Capture the cell that displays the provided text and extract its [X, Y] central coordinate. 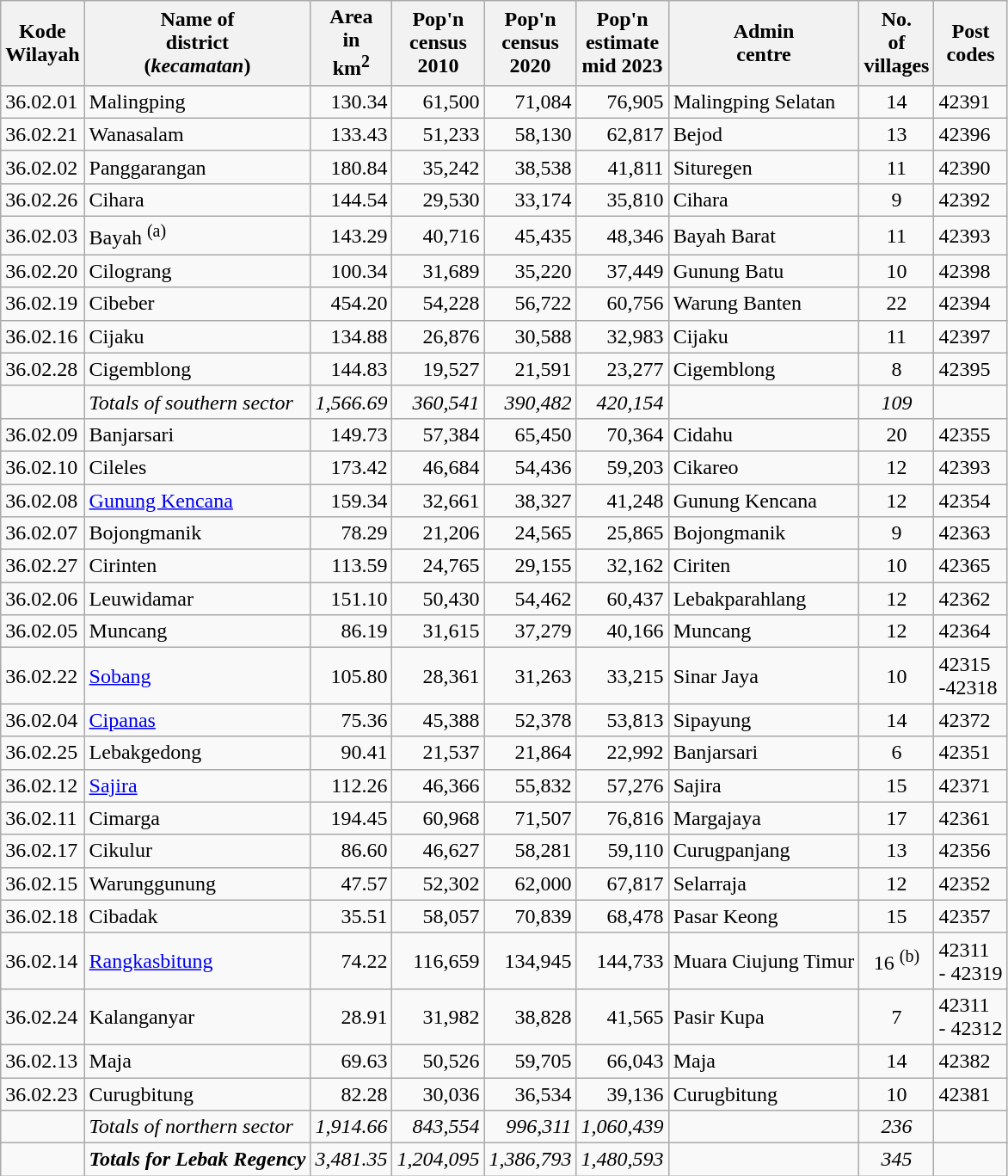
Selarraja [764, 884]
51,233 [439, 134]
Margajaya [764, 818]
Pop'ncensus2010 [439, 43]
1,204,095 [439, 1160]
1,480,593 [623, 1160]
Muara Ciujung Timur [764, 960]
46,366 [439, 785]
86.60 [351, 851]
45,435 [530, 236]
21,864 [530, 753]
38,538 [530, 167]
16 (b) [896, 960]
149.73 [351, 434]
41,811 [623, 167]
33,174 [530, 200]
Wanasalam [198, 134]
Curugpanjang [764, 851]
Sipayung [764, 720]
71,084 [530, 102]
36.02.04 [43, 720]
Cimarga [198, 818]
112.26 [351, 785]
194.45 [351, 818]
38,327 [530, 501]
42356 [970, 851]
60,968 [439, 818]
42394 [970, 304]
Cipanas [198, 720]
65,450 [530, 434]
Gunung Batu [764, 271]
58,057 [439, 916]
36.02.13 [43, 1061]
61,500 [439, 102]
42382 [970, 1061]
58,130 [530, 134]
42362 [970, 599]
42354 [970, 501]
Cikareo [764, 467]
Sinar Jaya [764, 676]
47.57 [351, 884]
Pasir Kupa [764, 1017]
54,436 [530, 467]
25,865 [623, 533]
36.02.08 [43, 501]
116,659 [439, 960]
996,311 [530, 1127]
26,876 [439, 336]
134,945 [530, 960]
36.02.14 [43, 960]
36.02.09 [43, 434]
86.19 [351, 631]
Kode Wilayah [43, 43]
Kalanganyar [198, 1017]
Lebakparahlang [764, 599]
36.02.17 [43, 851]
32,661 [439, 501]
21,591 [530, 369]
151.10 [351, 599]
Malingping Selatan [764, 102]
21,537 [439, 753]
36.02.05 [43, 631]
42355 [970, 434]
31,982 [439, 1017]
7 [896, 1017]
90.41 [351, 753]
Sobang [198, 676]
1,386,793 [530, 1160]
36.02.27 [43, 566]
36.02.28 [43, 369]
36.02.02 [43, 167]
Pop'ncensus2020 [530, 43]
36.02.20 [43, 271]
21,206 [439, 533]
70,364 [623, 434]
Name ofdistrict(kecamatan) [198, 43]
36.02.11 [43, 818]
57,276 [623, 785]
60,437 [623, 599]
36.02.19 [43, 304]
41,565 [623, 1017]
23,277 [623, 369]
36.02.26 [43, 200]
1,566.69 [351, 402]
42357 [970, 916]
32,983 [623, 336]
52,302 [439, 884]
42352 [970, 884]
31,263 [530, 676]
Totals of northern sector [198, 1127]
109 [896, 402]
180.84 [351, 167]
70,839 [530, 916]
29,530 [439, 200]
30,036 [439, 1094]
42397 [970, 336]
30,588 [530, 336]
3,481.35 [351, 1160]
420,154 [623, 402]
42365 [970, 566]
Cidahu [764, 434]
31,615 [439, 631]
68,478 [623, 916]
42392 [970, 200]
46,684 [439, 467]
42398 [970, 271]
42391 [970, 102]
No. ofvillages [896, 43]
42381 [970, 1094]
Bayah (a) [198, 236]
22,992 [623, 753]
36.02.07 [43, 533]
390,482 [530, 402]
24,765 [439, 566]
Cilograng [198, 271]
62,000 [530, 884]
Cibadak [198, 916]
6 [896, 753]
100.34 [351, 271]
Bayah Barat [764, 236]
42390 [970, 167]
59,705 [530, 1061]
Cirinten [198, 566]
37,449 [623, 271]
50,430 [439, 599]
36.02.15 [43, 884]
35,242 [439, 167]
52,378 [530, 720]
42351 [970, 753]
42363 [970, 533]
Lebakgedong [198, 753]
Pop'nestimatemid 2023 [623, 43]
32,162 [623, 566]
105.80 [351, 676]
159.34 [351, 501]
19,527 [439, 369]
67,817 [623, 884]
Admin centre [764, 43]
42311- 42319 [970, 960]
58,281 [530, 851]
1,914.66 [351, 1127]
36.02.23 [43, 1094]
36.02.22 [43, 676]
Postcodes [970, 43]
Cibeber [198, 304]
78.29 [351, 533]
42361 [970, 818]
Totals for Lebak Regency [198, 1160]
35,810 [623, 200]
Totals of southern sector [198, 402]
133.43 [351, 134]
42372 [970, 720]
36.02.16 [43, 336]
36.02.06 [43, 599]
36.02.12 [43, 785]
54,462 [530, 599]
Situregen [764, 167]
42364 [970, 631]
1,060,439 [623, 1127]
40,716 [439, 236]
50,526 [439, 1061]
42396 [970, 134]
8 [896, 369]
69.63 [351, 1061]
843,554 [439, 1127]
Panggarangan [198, 167]
Area in km2 [351, 43]
59,203 [623, 467]
31,689 [439, 271]
35,220 [530, 271]
29,155 [530, 566]
38,828 [530, 1017]
82.28 [351, 1094]
39,136 [623, 1094]
71,507 [530, 818]
Rangkasbitung [198, 960]
62,817 [623, 134]
130.34 [351, 102]
36.02.10 [43, 467]
46,627 [439, 851]
66,043 [623, 1061]
75.36 [351, 720]
454.20 [351, 304]
59,110 [623, 851]
33,215 [623, 676]
Leuwidamar [198, 599]
56,722 [530, 304]
54,228 [439, 304]
173.42 [351, 467]
360,541 [439, 402]
48,346 [623, 236]
36.02.01 [43, 102]
36,534 [530, 1094]
20 [896, 434]
36.02.24 [43, 1017]
37,279 [530, 631]
Cikulur [198, 851]
36.02.21 [43, 134]
144.83 [351, 369]
236 [896, 1127]
36.02.03 [43, 236]
Ciriten [764, 566]
76,905 [623, 102]
42311- 42312 [970, 1017]
36.02.25 [43, 753]
45,388 [439, 720]
134.88 [351, 336]
144.54 [351, 200]
143.29 [351, 236]
Pasar Keong [764, 916]
28.91 [351, 1017]
24,565 [530, 533]
40,166 [623, 631]
42315-42318 [970, 676]
Warunggunung [198, 884]
Bejod [764, 134]
144,733 [623, 960]
74.22 [351, 960]
53,813 [623, 720]
41,248 [623, 501]
17 [896, 818]
22 [896, 304]
113.59 [351, 566]
42371 [970, 785]
57,384 [439, 434]
Cileles [198, 467]
Malingping [198, 102]
55,832 [530, 785]
Warung Banten [764, 304]
345 [896, 1160]
28,361 [439, 676]
42395 [970, 369]
35.51 [351, 916]
36.02.18 [43, 916]
60,756 [623, 304]
76,816 [623, 818]
